Scan for the cell matching the given text and deliver its (x, y) coordinate at center. 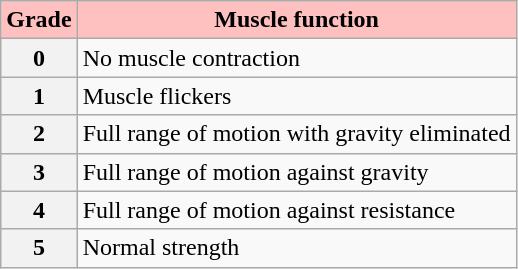
0 (39, 58)
Full range of motion with gravity eliminated (296, 134)
No muscle contraction (296, 58)
5 (39, 248)
Grade (39, 20)
3 (39, 172)
Normal strength (296, 248)
2 (39, 134)
1 (39, 96)
Full range of motion against resistance (296, 210)
4 (39, 210)
Muscle flickers (296, 96)
Muscle function (296, 20)
Full range of motion against gravity (296, 172)
